Find where the given text appears and provide that cell's center as [x, y] coordinate. 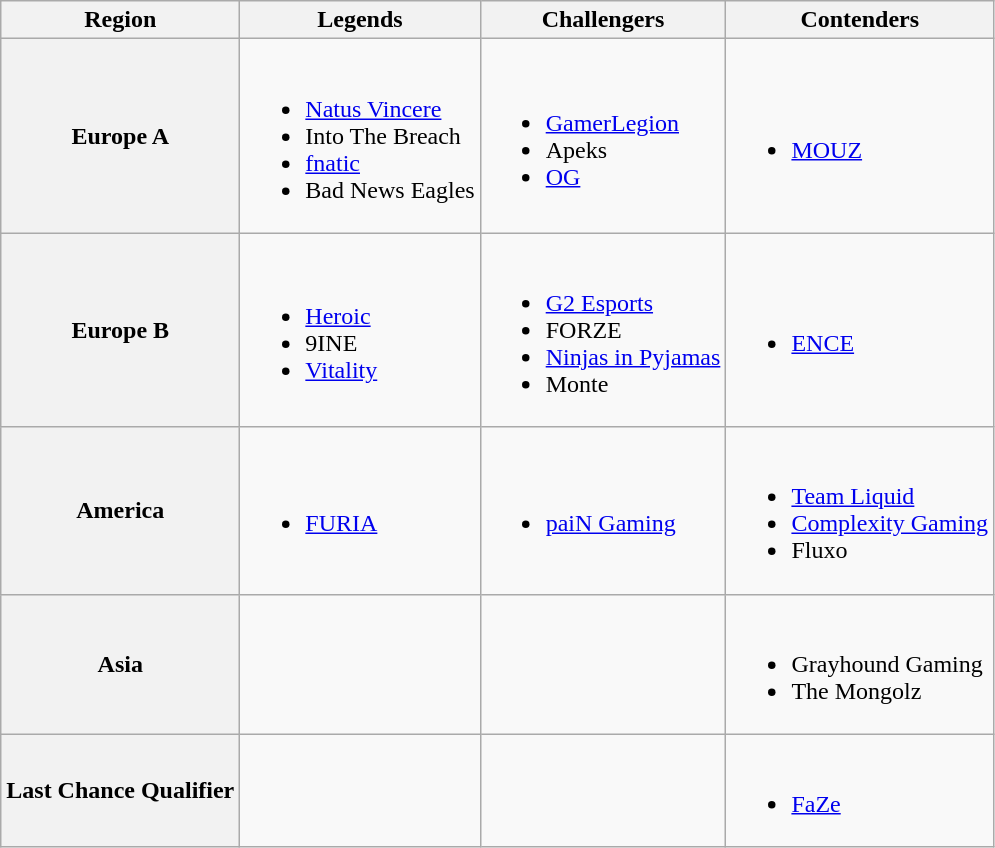
Challengers [603, 20]
G2 EsportsFORZENinjas in PyjamasMonte [603, 330]
FURIA [360, 510]
Last Chance Qualifier [120, 790]
Region [120, 20]
paiN Gaming [603, 510]
Asia [120, 664]
Europe B [120, 330]
Grayhound GamingThe Mongolz [860, 664]
FaZe [860, 790]
America [120, 510]
Team LiquidComplexity GamingFluxo [860, 510]
GamerLegionApeksOG [603, 136]
Heroic9INEVitality [360, 330]
Europe A [120, 136]
Legends [360, 20]
ENCE [860, 330]
Contenders [860, 20]
MOUZ [860, 136]
Natus VincereInto The BreachfnaticBad News Eagles [360, 136]
